Locate the cell with the specified text and output its [x, y] center coordinate. 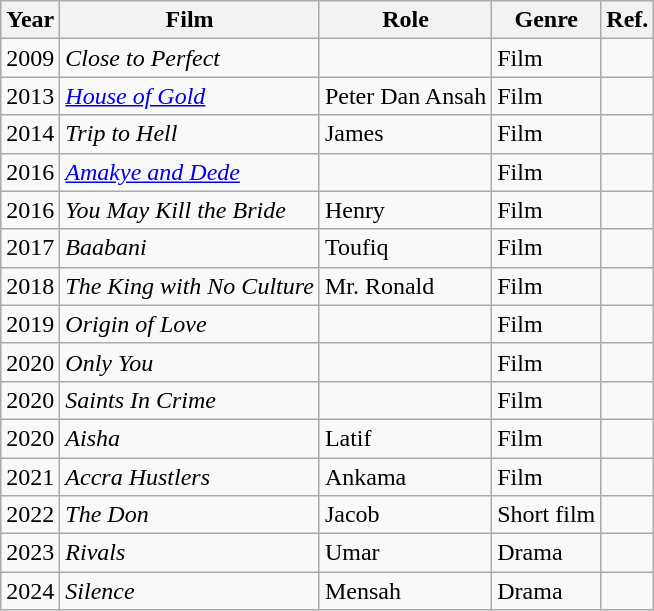
Baabani [190, 248]
You May Kill the Bride [190, 210]
2023 [30, 553]
Silence [190, 591]
2022 [30, 515]
Jacob [405, 515]
Short film [546, 515]
The Don [190, 515]
Saints In Crime [190, 400]
Ref. [628, 20]
The King with No Culture [190, 286]
Genre [546, 20]
Mensah [405, 591]
Only You [190, 362]
2014 [30, 134]
Year [30, 20]
James [405, 134]
Rivals [190, 553]
2013 [30, 96]
Trip to Hell [190, 134]
Ankama [405, 477]
Peter Dan Ansah [405, 96]
Accra Hustlers [190, 477]
Henry [405, 210]
2019 [30, 324]
2021 [30, 477]
2024 [30, 591]
Mr. Ronald [405, 286]
Aisha [190, 438]
2018 [30, 286]
2017 [30, 248]
Origin of Love [190, 324]
Toufiq [405, 248]
Latif [405, 438]
House of Gold [190, 96]
Umar [405, 553]
Amakye and Dede [190, 172]
Close to Perfect [190, 58]
2009 [30, 58]
Role [405, 20]
